Pinpoint the cell where the given text exists, returning its (x, y) midpoint coordinate. 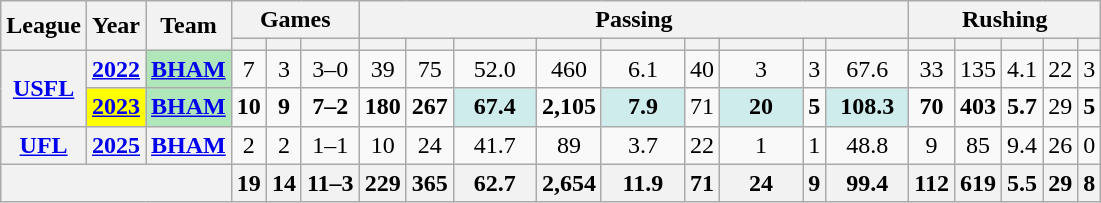
11.9 (642, 183)
USFL (44, 88)
0 (1090, 145)
Games (295, 20)
7–2 (330, 107)
3–0 (330, 69)
19 (248, 183)
89 (568, 145)
41.7 (494, 145)
1–1 (330, 145)
112 (932, 183)
2,105 (568, 107)
99.4 (868, 183)
7.9 (642, 107)
33 (932, 69)
67.6 (868, 69)
39 (382, 69)
League (44, 26)
Rushing (1005, 20)
85 (978, 145)
267 (430, 107)
5.5 (1022, 183)
2,654 (568, 183)
67.4 (494, 107)
40 (702, 69)
135 (978, 69)
Team (189, 26)
2022 (116, 69)
14 (284, 183)
460 (568, 69)
20 (762, 107)
2023 (116, 107)
62.7 (494, 183)
Year (116, 26)
6.1 (642, 69)
70 (932, 107)
5.7 (1022, 107)
26 (1060, 145)
75 (430, 69)
403 (978, 107)
3.7 (642, 145)
Passing (634, 20)
52.0 (494, 69)
365 (430, 183)
9.4 (1022, 145)
8 (1090, 183)
619 (978, 183)
11–3 (330, 183)
180 (382, 107)
108.3 (868, 107)
229 (382, 183)
7 (248, 69)
UFL (44, 145)
48.8 (868, 145)
2025 (116, 145)
4.1 (1022, 69)
